Identify which cell holds the provided text, then report its (x, y) central coordinate. 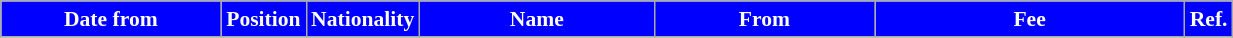
Ref. (1209, 19)
From (764, 19)
Name (536, 19)
Nationality (362, 19)
Position (264, 19)
Date from (111, 19)
Fee (1030, 19)
